Capture the cell that displays the provided text and extract its [X, Y] central coordinate. 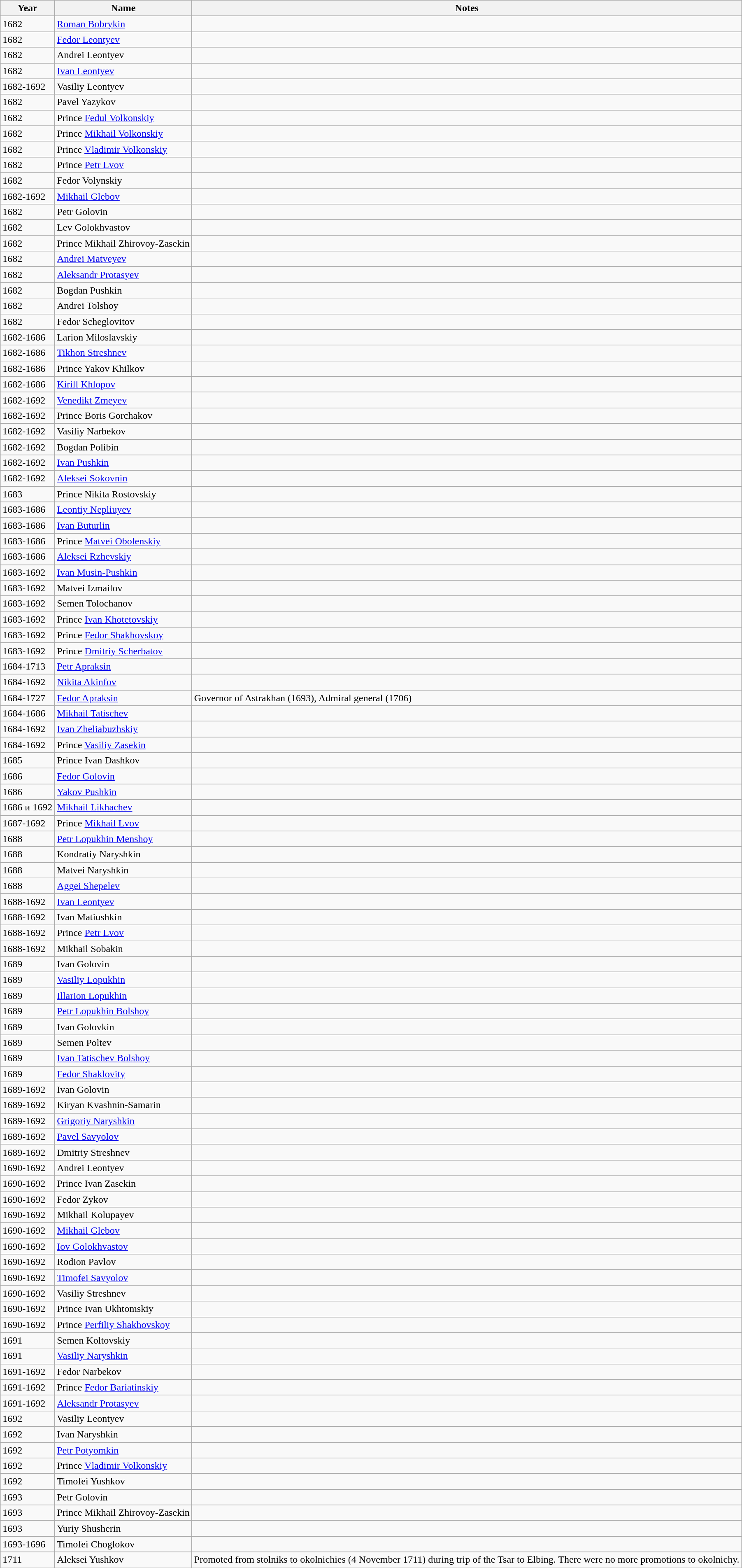
Timofei Yushkov [123, 1482]
Vasiliy Streshnev [123, 1293]
Prince Ivan Zasekin [123, 1183]
Semen Poltev [123, 1043]
Semen Tolochanov [123, 604]
Prince Ivan Dashkov [123, 761]
Timofei Savyolov [123, 1278]
Ivan Buturlin [123, 525]
Ivan Matiushkin [123, 917]
Prince Fedul Volkonskiy [123, 118]
Fedor Apraksin [123, 698]
Ivan Tatischev Bolshoy [123, 1058]
Venedikt Zmeyev [123, 400]
Prince Matvei Obolenskiy [123, 541]
Prince Nikita Rostovskiy [123, 494]
Andrei Tolshoy [123, 306]
Pavel Savyolov [123, 1136]
Governor of Astrakhan (1693), Admiral general (1706) [467, 698]
Fedor Narbekov [123, 1372]
Ivan Zheliabuzhskiy [123, 729]
Matvei Naryshkin [123, 870]
Notes [467, 8]
Fedor Leontyev [123, 40]
Aleksei Rzhevskiy [123, 557]
Ivan Naryshkin [123, 1434]
Petr Potyomkin [123, 1450]
Kirill Khlopov [123, 384]
Timofei Choglokov [123, 1544]
Prince Mikhail Lvov [123, 823]
1683 [28, 494]
Iov Golokhvastov [123, 1246]
Kiryan Kvashnin-Samarin [123, 1105]
Prince Dmitriy Scherbatov [123, 651]
Bogdan Polibin [123, 447]
Petr Apraksin [123, 666]
Andrei Matveyev [123, 259]
1684-1727 [28, 698]
Prince Mikhail Volkonskiy [123, 133]
Fedor Shaklovity [123, 1074]
Mikhail Likhachev [123, 807]
Prince Yakov Khilkov [123, 369]
Name [123, 8]
Grigoriy Naryshkin [123, 1121]
Fedor Volynskiy [123, 180]
1684-1713 [28, 666]
Petr Lopukhin Menshoy [123, 839]
Vasiliy Narbekov [123, 431]
Kondratiy Naryshkin [123, 854]
Illarion Lopukhin [123, 996]
Prince Fedor Shakhovskoy [123, 635]
1711 [28, 1560]
Rodion Pavlov [123, 1262]
Prince Vasiliy Zasekin [123, 745]
1687-1692 [28, 823]
Ivan Musin-Pushkin [123, 572]
1686 и 1692 [28, 807]
Ivan Golovkin [123, 1027]
Mikhail Sobakin [123, 948]
Year [28, 8]
Mikhail Tatischev [123, 714]
Leontiy Nepliuyev [123, 510]
Fedor Golovin [123, 776]
Fedor Scheglovitov [123, 322]
Larion Miloslavskiy [123, 337]
Dmitriy Streshnev [123, 1152]
1685 [28, 761]
Prince Fedor Bariatinskiy [123, 1387]
Fedor Zykov [123, 1199]
Yakov Pushkin [123, 792]
Ivan Pushkin [123, 463]
1684-1686 [28, 714]
Aleksei Yushkov [123, 1560]
Bogdan Pushkin [123, 290]
Lev Golokhvastov [123, 228]
Vasiliy Lopukhin [123, 980]
Roman Bobrykin [123, 24]
Vasiliy Naryshkin [123, 1356]
Matvei Izmailov [123, 588]
Nikita Akinfov [123, 682]
1693-1696 [28, 1544]
Mikhail Kolupayev [123, 1215]
Yuriy Shusherin [123, 1528]
Pavel Yazykov [123, 102]
Aleksei Sokovnin [123, 478]
Promoted from stolniks to okolnichies (4 November 1711) during trip of the Tsar to Elbing. There were no more promotions to okolnichy. [467, 1560]
Prince Ivan Ukhtomskiy [123, 1309]
Prince Boris Gorchakov [123, 415]
Aggei Shepelev [123, 886]
Prince Perfiliy Shakhovskoy [123, 1325]
Petr Lopukhin Bolshoy [123, 1011]
Semen Koltovskiy [123, 1340]
Tikhon Streshnev [123, 353]
Prince Ivan Khotetovskiy [123, 619]
